Identify which cell holds the provided text, then report its [x, y] central coordinate. 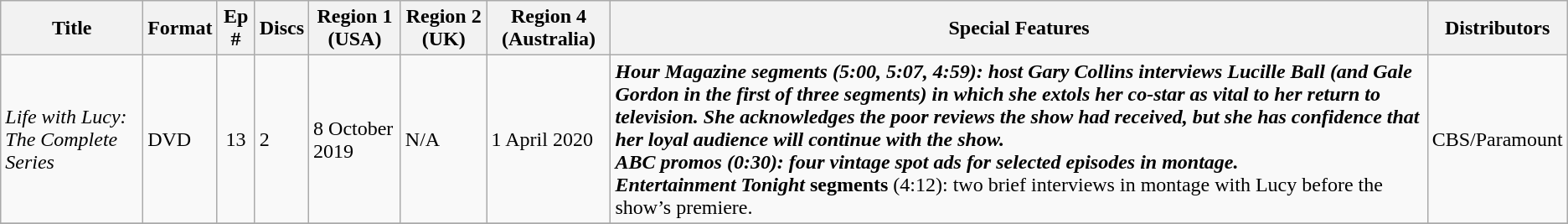
Ep # [236, 29]
DVD [180, 139]
N/A [444, 139]
Special Features [1019, 29]
Life with Lucy: The Complete Series [72, 139]
Region 2 (UK) [444, 29]
Title [72, 29]
13 [236, 139]
Format [180, 29]
1 April 2020 [549, 139]
Region 1 (USA) [355, 29]
8 October 2019 [355, 139]
Discs [281, 29]
Distributors [1498, 29]
2 [281, 139]
CBS/Paramount [1498, 139]
Region 4 (Australia) [549, 29]
